Capture the cell that displays the provided text and extract its (x, y) central coordinate. 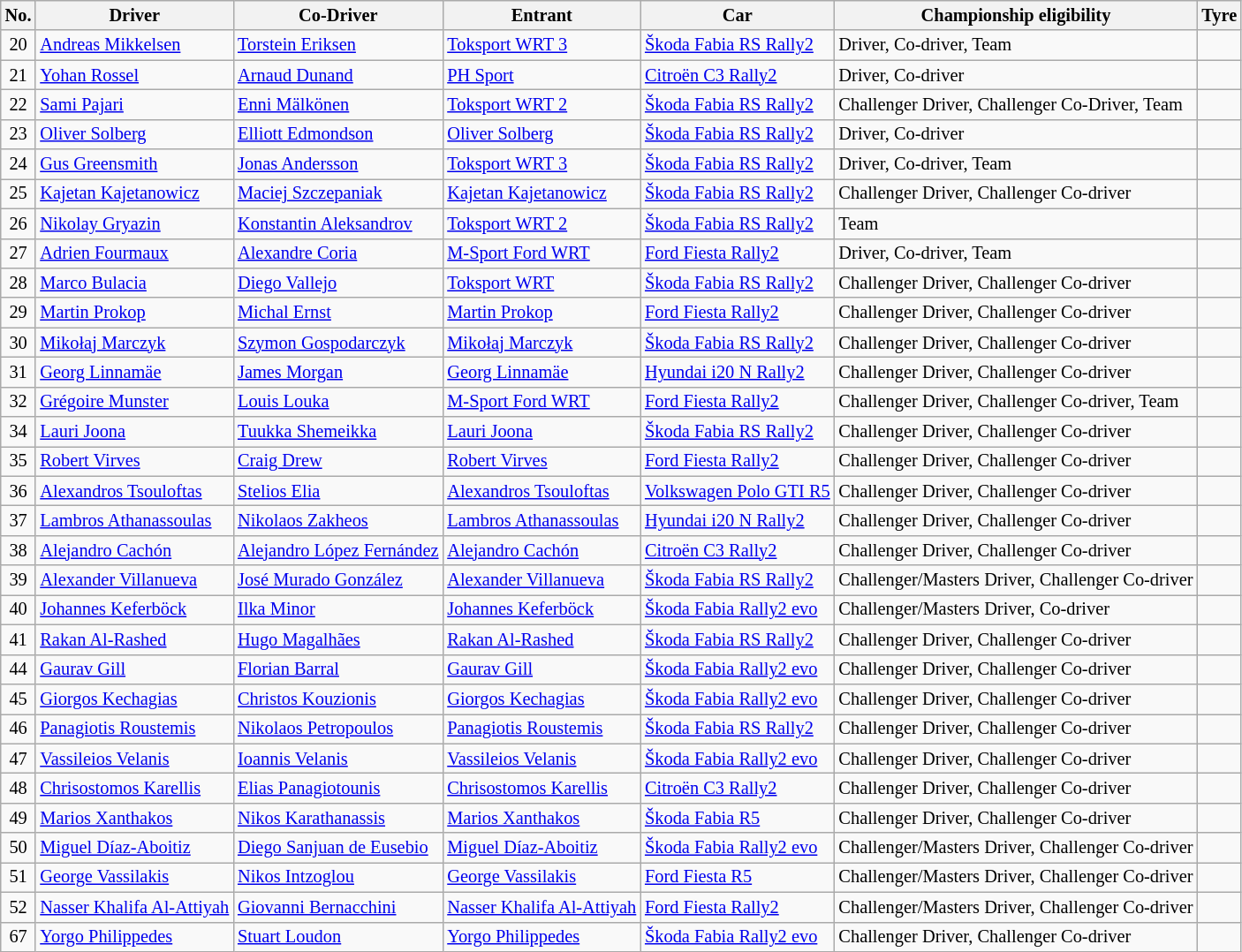
46 (19, 729)
Sami Pajari (134, 104)
Louis Louka (337, 402)
Christos Kouzionis (337, 699)
38 (19, 550)
Florian Barral (337, 669)
Entrant (541, 15)
Co-Driver (337, 15)
Nikos Karathanassis (337, 818)
Tyre (1219, 15)
Volkswagen Polo GTI R5 (737, 491)
Jonas Andersson (337, 164)
30 (19, 343)
31 (19, 372)
Diego Sanjuan de Eusebio (337, 848)
Szymon Gospodarczyk (337, 343)
32 (19, 402)
Giovanni Bernacchini (337, 907)
Driver (134, 15)
23 (19, 134)
Car (737, 15)
37 (19, 520)
26 (19, 223)
Challenger Driver, Challenger Co-driver, Team (1016, 402)
50 (19, 848)
35 (19, 461)
Yohan Rossel (134, 75)
Alejandro López Fernández (337, 550)
Elliott Edmondson (337, 134)
Nikos Intzoglou (337, 877)
Gus Greensmith (134, 164)
24 (19, 164)
Diego Vallejo (337, 283)
Adrien Fourmaux (134, 253)
Craig Drew (337, 461)
Tuukka Shemeikka (337, 432)
34 (19, 432)
22 (19, 104)
25 (19, 193)
Enni Mälkönen (337, 104)
39 (19, 580)
Nikolay Gryazin (134, 223)
Grégoire Munster (134, 402)
No. (19, 15)
Hugo Magalhães (337, 639)
44 (19, 669)
Ioannis Velanis (337, 759)
51 (19, 877)
Alexandre Coria (337, 253)
Toksport WRT (541, 283)
27 (19, 253)
Challenger/Masters Driver, Co-driver (1016, 609)
41 (19, 639)
Championship eligibility (1016, 15)
Stuart Loudon (337, 937)
40 (19, 609)
Ford Fiesta R5 (737, 877)
48 (19, 788)
José Murado González (337, 580)
21 (19, 75)
PH Sport (541, 75)
Konstantin Aleksandrov (337, 223)
Michal Ernst (337, 313)
67 (19, 937)
Team (1016, 223)
Ilka Minor (337, 609)
52 (19, 907)
29 (19, 313)
47 (19, 759)
Arnaud Dunand (337, 75)
James Morgan (337, 372)
20 (19, 45)
45 (19, 699)
Stelios Elia (337, 491)
36 (19, 491)
Elias Panagiotounis (337, 788)
49 (19, 818)
Torstein Eriksen (337, 45)
Maciej Szczepaniak (337, 193)
Nikolaos Zakheos (337, 520)
Marco Bulacia (134, 283)
Andreas Mikkelsen (134, 45)
28 (19, 283)
Nikolaos Petropoulos (337, 729)
Škoda Fabia R5 (737, 818)
Challenger Driver, Challenger Co-Driver, Team (1016, 104)
